For the text-containing cell, return its midpoint in [X, Y] coordinate format. 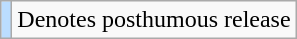
Denotes posthumous release [154, 20]
